Locate the cell with the specified text and output its (x, y) center coordinate. 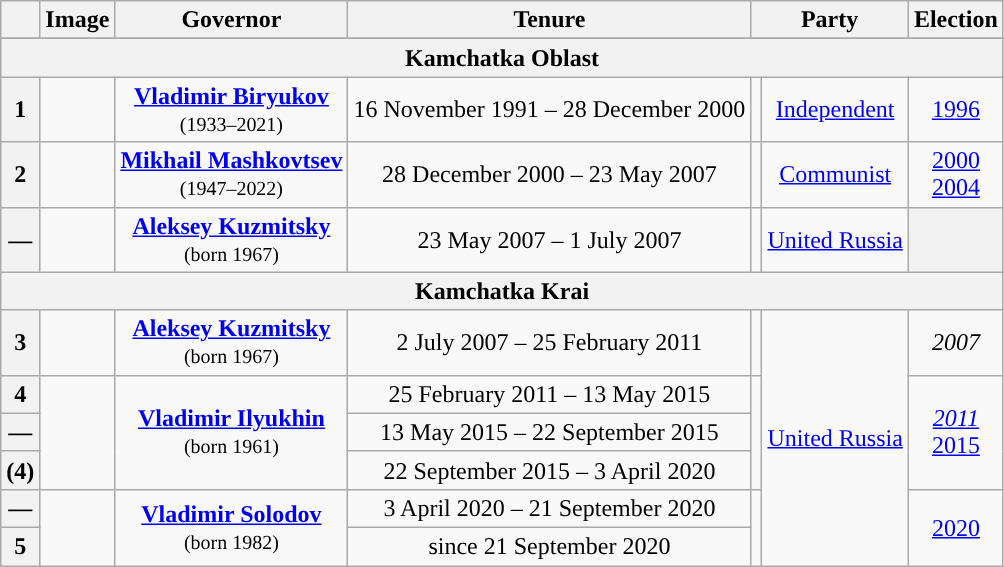
22 September 2015 – 3 April 2020 (550, 470)
Governor (232, 20)
Kamchatka Oblast (502, 58)
Communist (835, 174)
13 May 2015 – 22 September 2015 (550, 432)
Mikhail Mashkovtsev(1947–2022) (232, 174)
Kamchatka Krai (502, 291)
20002004 (956, 174)
2 July 2007 – 25 February 2011 (550, 342)
23 May 2007 – 1 July 2007 (550, 240)
Vladimir Solodov(born 1982) (232, 527)
2020 (956, 527)
since 21 September 2020 (550, 546)
1 (20, 110)
Vladimir Ilyukhin(born 1961) (232, 432)
2007 (956, 342)
1996 (956, 110)
28 December 2000 – 23 May 2007 (550, 174)
Image (78, 20)
3 (20, 342)
Independent (835, 110)
20112015 (956, 432)
16 November 1991 – 28 December 2000 (550, 110)
5 (20, 546)
Party (830, 20)
Tenure (550, 20)
(4) (20, 470)
3 April 2020 – 21 September 2020 (550, 508)
25 February 2011 – 13 May 2015 (550, 394)
Vladimir Biryukov(1933–2021) (232, 110)
2 (20, 174)
Election (956, 20)
4 (20, 394)
